Capture the cell that displays the provided text and extract its [X, Y] central coordinate. 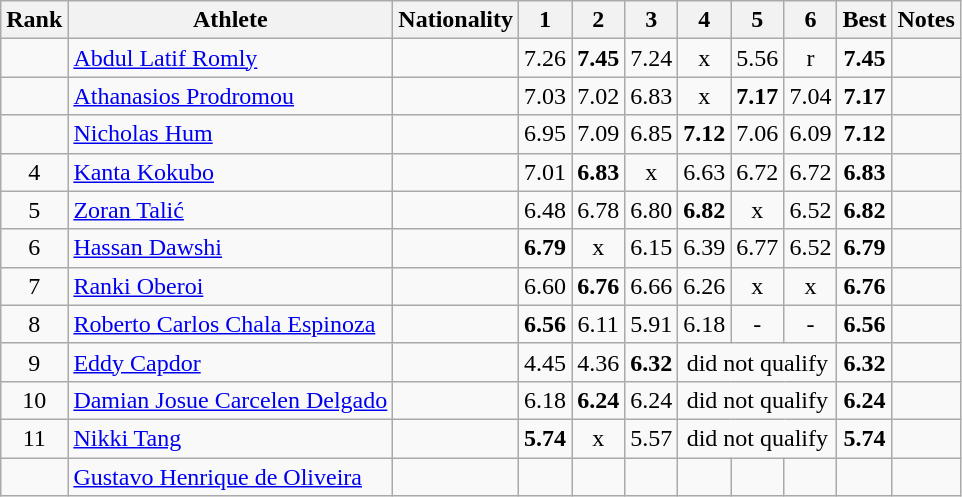
5.56 [758, 58]
Ranki Oberoi [230, 286]
7.02 [598, 96]
Roberto Carlos Chala Espinoza [230, 324]
7.24 [652, 58]
6.78 [598, 210]
7 [34, 286]
7.03 [546, 96]
Nikki Tang [230, 438]
7.26 [546, 58]
Nicholas Hum [230, 134]
6.39 [704, 248]
6.95 [546, 134]
2 [598, 20]
Eddy Capdor [230, 362]
6.26 [704, 286]
Gustavo Henrique de Oliveira [230, 477]
Notes [926, 20]
6.09 [810, 134]
6.15 [652, 248]
Nationality [456, 20]
7.09 [598, 134]
Abdul Latif Romly [230, 58]
6.77 [758, 248]
9 [34, 362]
Kanta Kokubo [230, 172]
6.63 [704, 172]
7.06 [758, 134]
r [810, 58]
Hassan Dawshi [230, 248]
6.80 [652, 210]
6.85 [652, 134]
6.11 [598, 324]
10 [34, 400]
7.01 [546, 172]
6.66 [652, 286]
Athanasios Prodromou [230, 96]
3 [652, 20]
11 [34, 438]
8 [34, 324]
Damian Josue Carcelen Delgado [230, 400]
4.36 [598, 362]
Zoran Talić [230, 210]
Best [864, 20]
5.91 [652, 324]
5.57 [652, 438]
4.45 [546, 362]
1 [546, 20]
7.04 [810, 96]
6.48 [546, 210]
Athlete [230, 20]
Rank [34, 20]
6.60 [546, 286]
